Identify which cell holds the provided text, then report its (x, y) central coordinate. 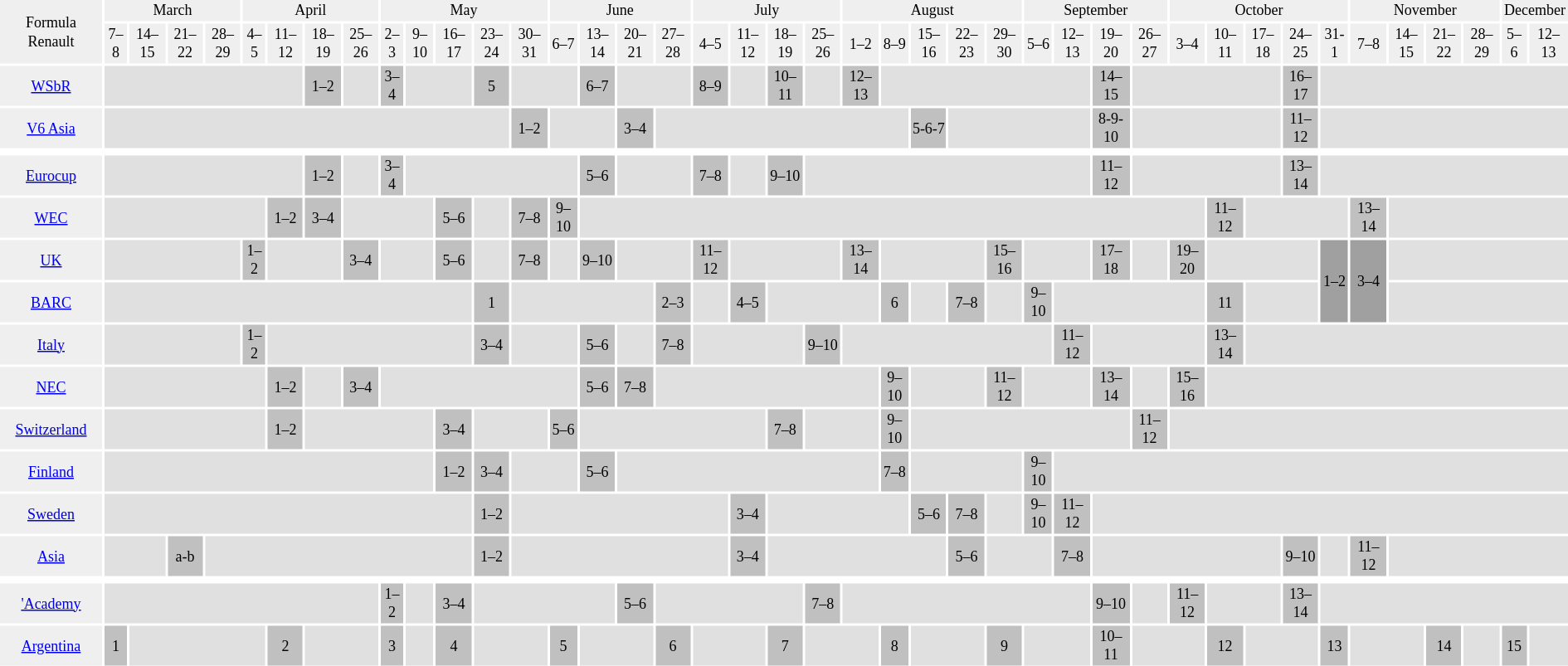
V6 Asia (51, 128)
UK (51, 260)
15 (1514, 645)
5-6-7 (929, 128)
11 (1225, 302)
8-9-10 (1112, 128)
8 (895, 645)
FormulaRenault (51, 32)
April (310, 11)
26–27 (1150, 43)
WEC (51, 217)
Switzerland (51, 430)
a-b (186, 556)
22–23 (967, 43)
7 (785, 645)
'Academy (51, 604)
Asia (51, 556)
24–25 (1301, 43)
December (1535, 11)
29–30 (1004, 43)
3 (392, 645)
November (1425, 11)
9 (1004, 645)
30–31 (529, 43)
June (620, 11)
March (173, 11)
20–21 (635, 43)
13 (1334, 645)
NEC (51, 386)
Argentina (51, 645)
September (1096, 11)
August (933, 11)
2 (285, 645)
4 (455, 645)
October (1259, 11)
23–24 (491, 43)
July (767, 11)
Italy (51, 345)
27–28 (674, 43)
Sweden (51, 514)
May (464, 11)
Eurocup (51, 176)
14 (1444, 645)
31-1 (1334, 43)
BARC (51, 302)
WSbR (51, 86)
12 (1225, 645)
Finland (51, 471)
